Detect which cell encompasses the target text, then output its [x, y] center coordinate. 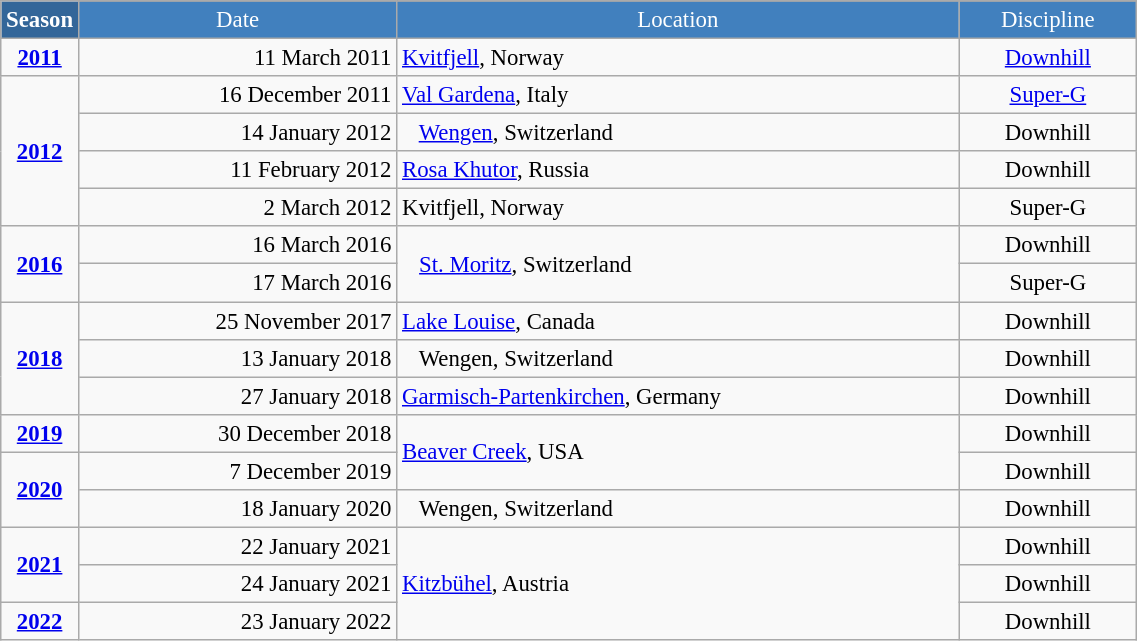
7 December 2019 [237, 471]
11 March 2011 [237, 58]
17 March 2016 [237, 283]
Beaver Creek, USA [678, 452]
Val Gardena, Italy [678, 95]
Season [40, 20]
2 March 2012 [237, 208]
Garmisch-Partenkirchen, Germany [678, 396]
30 December 2018 [237, 433]
Rosa Khutor, Russia [678, 170]
2020 [40, 490]
22 January 2021 [237, 546]
Discipline [1048, 20]
2022 [40, 621]
11 February 2012 [237, 170]
27 January 2018 [237, 396]
16 March 2016 [237, 245]
2011 [40, 58]
16 December 2011 [237, 95]
2019 [40, 433]
St. Moritz, Switzerland [678, 264]
Date [237, 20]
Kitzbühel, Austria [678, 584]
Lake Louise, Canada [678, 321]
23 January 2022 [237, 621]
2018 [40, 358]
14 January 2012 [237, 133]
2016 [40, 264]
18 January 2020 [237, 509]
25 November 2017 [237, 321]
Location [678, 20]
13 January 2018 [237, 358]
2021 [40, 564]
24 January 2021 [237, 584]
2012 [40, 151]
